Determine the [X, Y] coordinate at the center of the cell enclosing the given text.  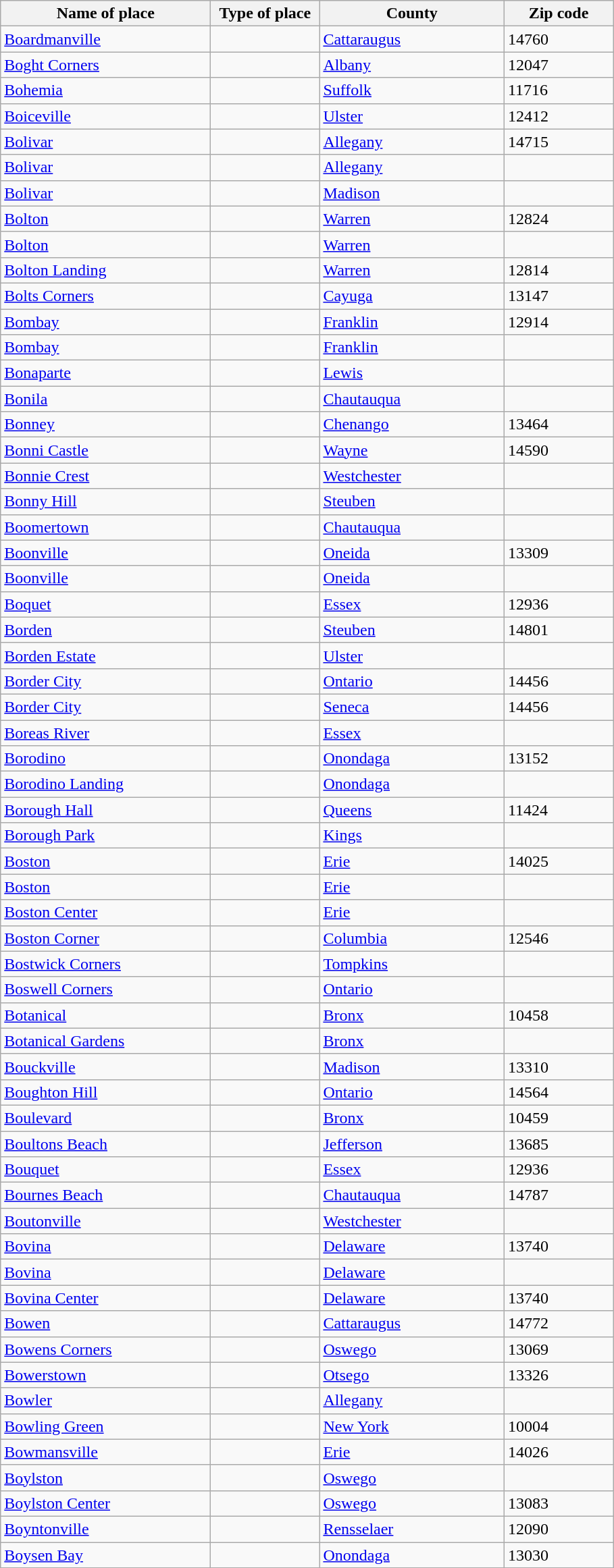
Borodino [105, 759]
Kings [412, 836]
Boston Center [105, 913]
13152 [558, 759]
13310 [558, 1066]
Bolts Corners [105, 296]
Boiceville [105, 116]
12047 [558, 65]
Bonila [105, 399]
13326 [558, 1375]
Wayne [412, 450]
New York [412, 1426]
Boght Corners [105, 65]
Bolton Landing [105, 270]
12546 [558, 938]
Bonny Hill [105, 502]
Boswell Corners [105, 990]
Cayuga [412, 296]
12824 [558, 219]
Boysen Bay [105, 1555]
Borden [105, 630]
Seneca [412, 707]
13309 [558, 553]
14801 [558, 630]
Botanical Gardens [105, 1041]
Bowling Green [105, 1426]
13147 [558, 296]
Bonney [105, 425]
12412 [558, 116]
County [412, 13]
Boyntonville [105, 1529]
Bowens Corners [105, 1349]
13030 [558, 1555]
Rensselaer [412, 1529]
Boomertown [105, 527]
14025 [558, 861]
Albany [412, 65]
13464 [558, 425]
14787 [558, 1195]
Borodino Landing [105, 784]
Suffolk [412, 90]
Boquet [105, 604]
Bowerstown [105, 1375]
Bouckville [105, 1066]
Boreas River [105, 732]
Borden Estate [105, 655]
Name of place [105, 13]
Queens [412, 810]
Otsego [412, 1375]
Bowler [105, 1401]
13685 [558, 1144]
10004 [558, 1426]
10458 [558, 1015]
13083 [558, 1503]
Boston Corner [105, 938]
Bournes Beach [105, 1195]
14715 [558, 142]
Bonaparte [105, 373]
Boultons Beach [105, 1144]
Botanical [105, 1015]
Lewis [412, 373]
Boulevard [105, 1118]
Bouquet [105, 1170]
14760 [558, 39]
14590 [558, 450]
Jefferson [412, 1144]
10459 [558, 1118]
Chenango [412, 425]
Bonnie Crest [105, 476]
Boylston [105, 1478]
Bowen [105, 1324]
Columbia [412, 938]
11424 [558, 810]
14772 [558, 1324]
12914 [558, 322]
12814 [558, 270]
Bonni Castle [105, 450]
Zip code [558, 13]
11716 [558, 90]
Bovina Center [105, 1298]
Boutonville [105, 1221]
Boylston Center [105, 1503]
Bowmansville [105, 1452]
14564 [558, 1092]
Borough Hall [105, 810]
Tompkins [412, 964]
12090 [558, 1529]
Boughton Hill [105, 1092]
Boardmanville [105, 39]
14026 [558, 1452]
Bohemia [105, 90]
13069 [558, 1349]
Bostwick Corners [105, 964]
Type of place [265, 13]
Borough Park [105, 836]
